From the cell containing the given text, extract its center point as [X, Y] coordinate. 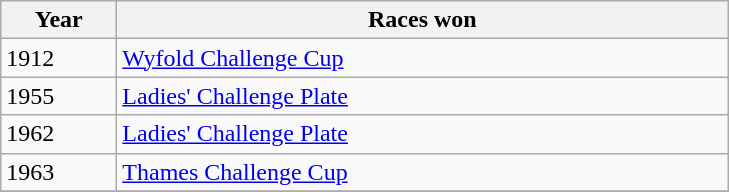
Thames Challenge Cup [422, 172]
Wyfold Challenge Cup [422, 58]
1955 [59, 96]
1962 [59, 134]
Races won [422, 20]
Year [59, 20]
1963 [59, 172]
1912 [59, 58]
